Identify which cell holds the provided text, then report its [X, Y] central coordinate. 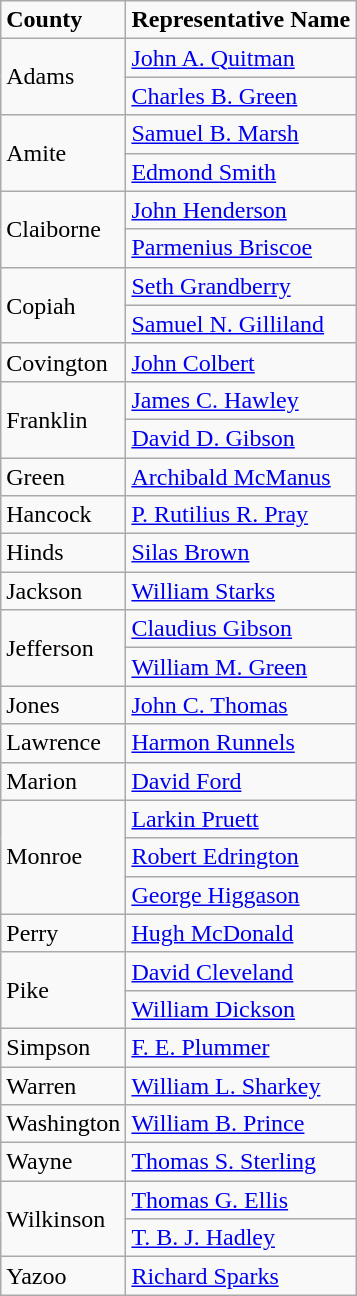
Warren [64, 1085]
Wayne [64, 1162]
Amite [64, 153]
Charles B. Green [241, 96]
John A. Quitman [241, 58]
Covington [64, 362]
Monroe [64, 857]
Archibald McManus [241, 477]
William Dickson [241, 1009]
Representative Name [241, 20]
County [64, 20]
Green [64, 477]
William B. Prince [241, 1124]
John Henderson [241, 210]
Claiborne [64, 229]
Yazoo [64, 1276]
William Starks [241, 591]
Marion [64, 781]
Larkin Pruett [241, 819]
Pike [64, 990]
David Ford [241, 781]
P. Rutilius R. Pray [241, 515]
Jones [64, 705]
Thomas S. Sterling [241, 1162]
Robert Edrington [241, 857]
David Cleveland [241, 971]
F. E. Plummer [241, 1047]
Seth Grandberry [241, 286]
Claudius Gibson [241, 629]
George Higgason [241, 895]
Samuel B. Marsh [241, 134]
Edmond Smith [241, 172]
William M. Green [241, 667]
Jackson [64, 591]
Samuel N. Gilliland [241, 324]
William L. Sharkey [241, 1085]
Hancock [64, 515]
Adams [64, 77]
Wilkinson [64, 1219]
Hugh McDonald [241, 933]
Thomas G. Ellis [241, 1200]
David D. Gibson [241, 438]
John Colbert [241, 362]
Washington [64, 1124]
Jefferson [64, 648]
Franklin [64, 419]
Hinds [64, 553]
T. B. J. Hadley [241, 1238]
Simpson [64, 1047]
Silas Brown [241, 553]
Richard Sparks [241, 1276]
John C. Thomas [241, 705]
Perry [64, 933]
Harmon Runnels [241, 743]
Copiah [64, 305]
Parmenius Briscoe [241, 248]
Lawrence [64, 743]
James C. Hawley [241, 400]
